Provide the [x, y] coordinate of the cell's center where the given text is located.  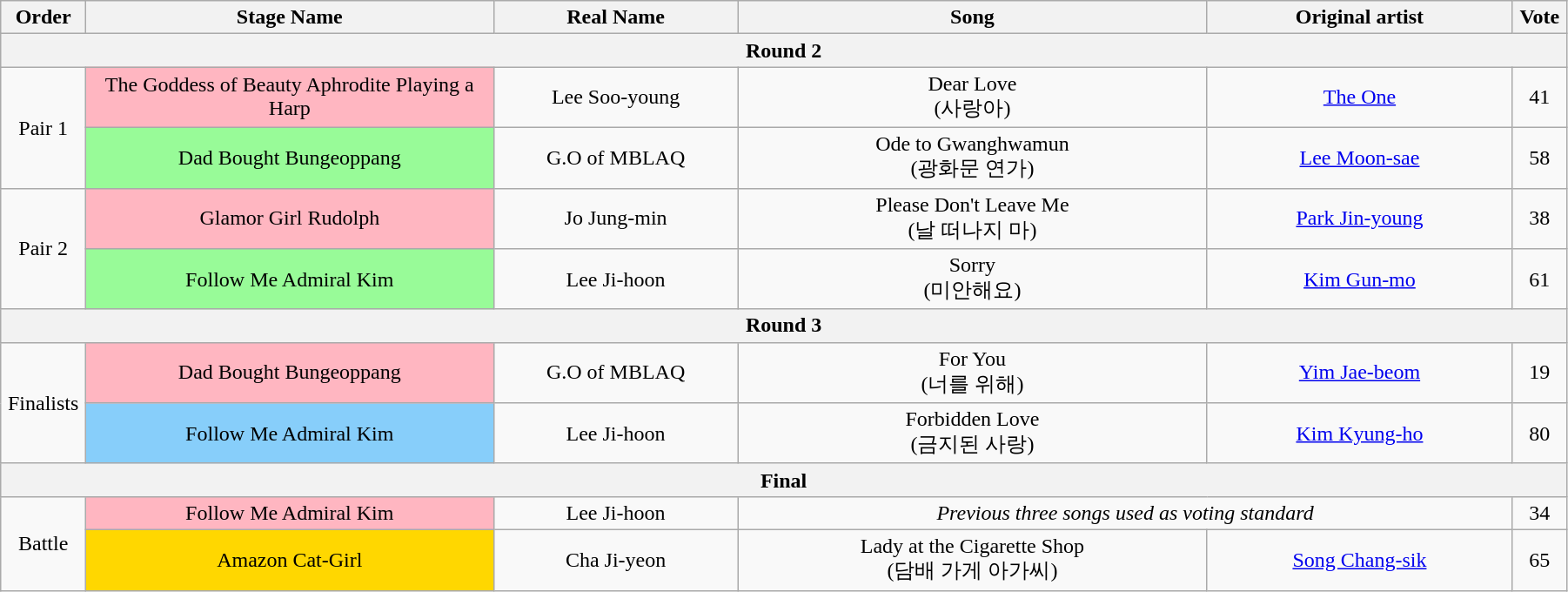
Glamor Girl Rudolph [290, 219]
Pair 2 [44, 249]
The One [1359, 98]
Lee Soo-young [616, 98]
Please Don't Leave Me(날 떠나지 마) [973, 219]
65 [1539, 560]
Stage Name [290, 17]
Real Name [616, 17]
Pair 1 [44, 127]
Amazon Cat-Girl [290, 560]
For You(너를 위해) [973, 373]
38 [1539, 219]
Song Chang-sik [1359, 560]
Yim Jae-beom [1359, 373]
Dear Love(사랑아) [973, 98]
Jo Jung-min [616, 219]
Cha Ji-yeon [616, 560]
Kim Kyung-ho [1359, 434]
Park Jin-young [1359, 219]
Ode to Gwanghwamun(광화문 연가) [973, 158]
Lady at the Cigarette Shop(담배 가게 아가씨) [973, 560]
34 [1539, 513]
Round 3 [784, 326]
19 [1539, 373]
58 [1539, 158]
Final [784, 480]
Lee Moon-sae [1359, 158]
Battle [44, 543]
41 [1539, 98]
Sorry(미안해요) [973, 279]
61 [1539, 279]
Finalists [44, 402]
Order [44, 17]
Round 2 [784, 50]
80 [1539, 434]
Song [973, 17]
Original artist [1359, 17]
Previous three songs used as voting standard [1125, 513]
Kim Gun-mo [1359, 279]
Forbidden Love(금지된 사랑) [973, 434]
The Goddess of Beauty Aphrodite Playing a Harp [290, 98]
Vote [1539, 17]
